Scan for the cell matching the given text and deliver its (x, y) coordinate at center. 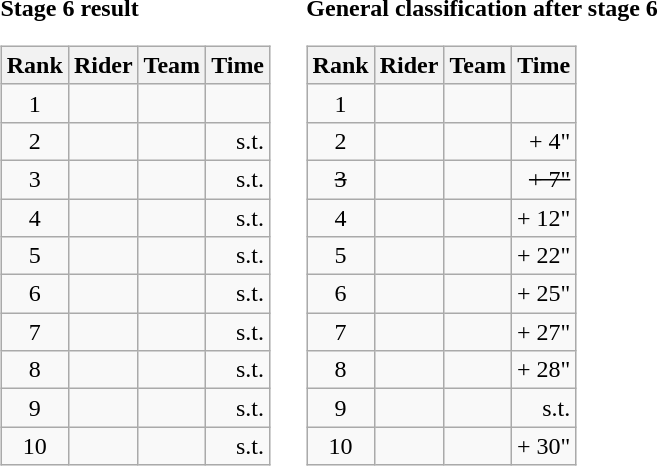
+ 25" (543, 294)
+ 22" (543, 256)
+ 27" (543, 332)
+ 28" (543, 370)
+ 30" (543, 446)
+ 4" (543, 141)
+ 7" (543, 179)
+ 12" (543, 217)
